For the text-containing cell, return its midpoint in [X, Y] coordinate format. 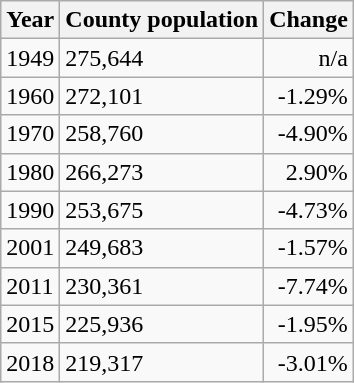
2018 [30, 362]
2011 [30, 286]
1960 [30, 96]
249,683 [162, 248]
253,675 [162, 210]
n/a [309, 58]
-1.29% [309, 96]
-3.01% [309, 362]
219,317 [162, 362]
County population [162, 20]
-4.90% [309, 134]
-4.73% [309, 210]
-7.74% [309, 286]
275,644 [162, 58]
2015 [30, 324]
225,936 [162, 324]
1970 [30, 134]
272,101 [162, 96]
-1.95% [309, 324]
266,273 [162, 172]
1949 [30, 58]
1990 [30, 210]
258,760 [162, 134]
1980 [30, 172]
Year [30, 20]
-1.57% [309, 248]
230,361 [162, 286]
Change [309, 20]
2.90% [309, 172]
2001 [30, 248]
